Determine the (X, Y) coordinate at the center of the cell enclosing the given text.  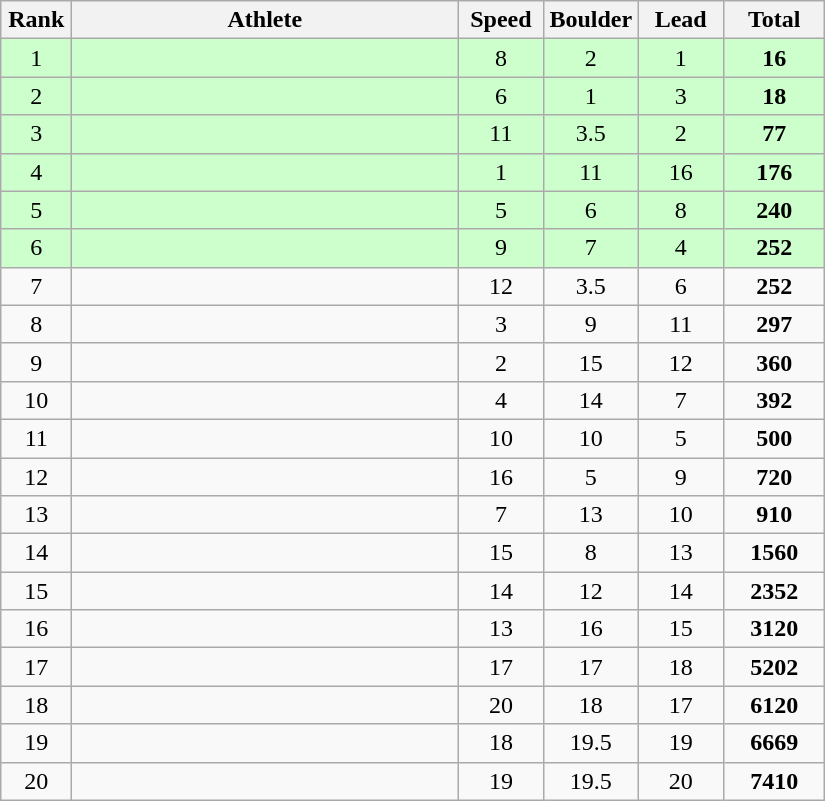
2352 (774, 591)
392 (774, 400)
720 (774, 477)
Total (774, 20)
Boulder (591, 20)
500 (774, 438)
3120 (774, 629)
5202 (774, 667)
360 (774, 362)
176 (774, 172)
77 (774, 134)
Athlete (265, 20)
6120 (774, 705)
910 (774, 515)
6669 (774, 743)
Speed (501, 20)
Rank (36, 20)
Lead (681, 20)
297 (774, 324)
1560 (774, 553)
240 (774, 210)
7410 (774, 781)
